Return the [X, Y] coordinate for the center point of the cell that contains the specified text.  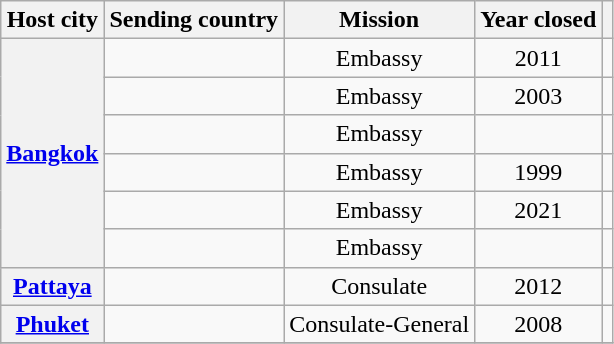
Mission [380, 20]
Consulate-General [380, 324]
Phuket [52, 324]
Bangkok [52, 153]
Year closed [538, 20]
2003 [538, 96]
2012 [538, 286]
2021 [538, 210]
1999 [538, 172]
Pattaya [52, 286]
Sending country [194, 20]
2011 [538, 58]
Consulate [380, 286]
2008 [538, 324]
Host city [52, 20]
